Return (x, y) of the center of cell containing provided text 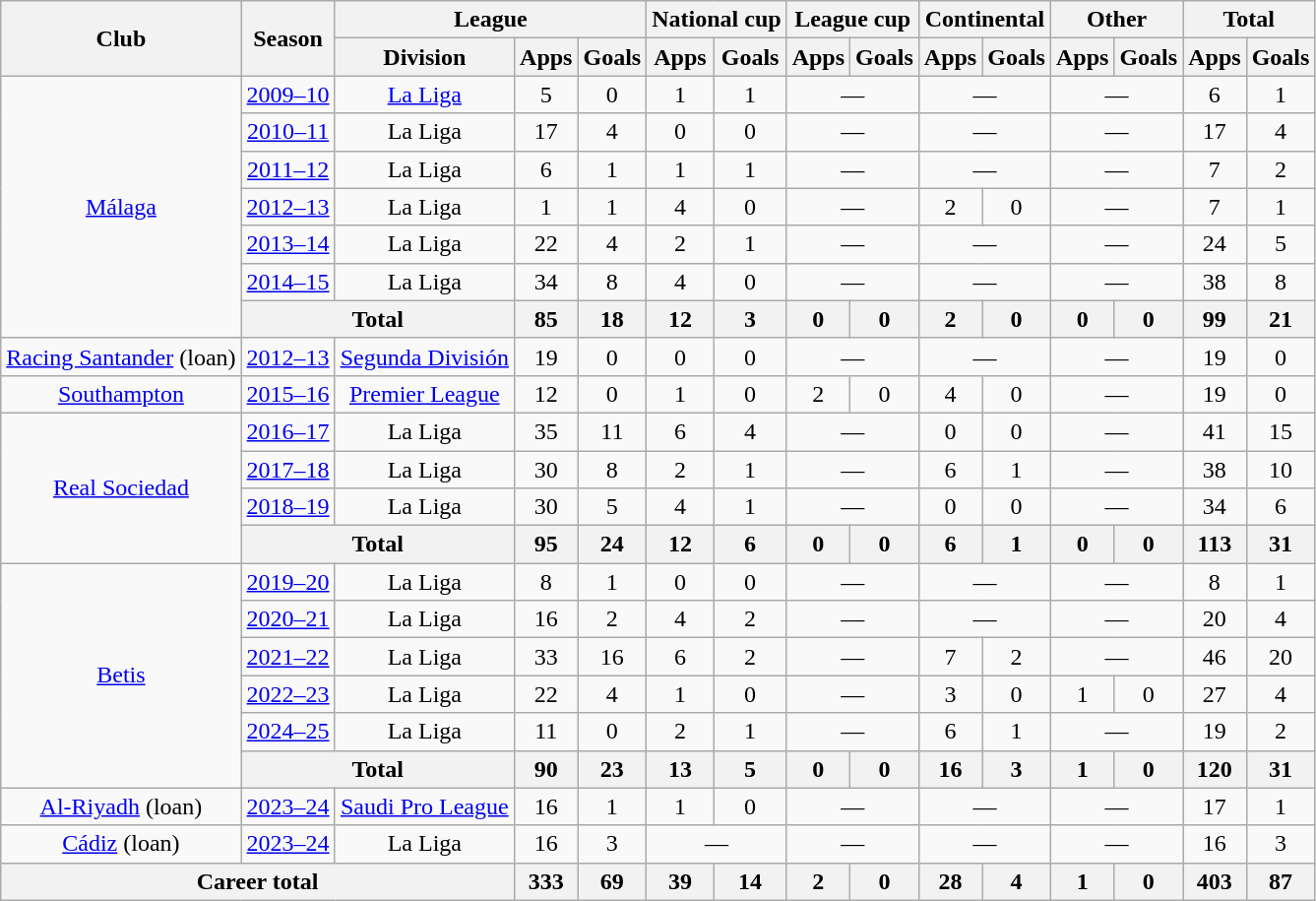
2009–10 (287, 95)
Al-Riyadh (loan) (121, 806)
33 (546, 657)
69 (612, 881)
2016–17 (287, 431)
403 (1215, 881)
Continental (984, 20)
2017–18 (287, 470)
2019–20 (287, 582)
Real Sociedad (121, 487)
Division (424, 57)
Cádiz (loan) (121, 844)
120 (1215, 769)
87 (1281, 881)
Club (121, 38)
Betis (121, 676)
Saudi Pro League (424, 806)
National cup (717, 20)
35 (546, 431)
2010–11 (287, 132)
League (490, 20)
15 (1281, 431)
Southampton (121, 394)
League cup (852, 20)
Racing Santander (loan) (121, 356)
2013–14 (287, 244)
Premier League (424, 394)
99 (1215, 319)
2014–15 (287, 282)
27 (1215, 694)
Segunda División (424, 356)
2021–22 (287, 657)
Career total (258, 881)
113 (1215, 545)
23 (612, 769)
Season (287, 38)
28 (950, 881)
2015–16 (287, 394)
39 (680, 881)
21 (1281, 319)
Málaga (121, 207)
18 (612, 319)
95 (546, 545)
41 (1215, 431)
2024–25 (287, 732)
10 (1281, 470)
2022–23 (287, 694)
85 (546, 319)
2018–19 (287, 507)
13 (680, 769)
333 (546, 881)
46 (1215, 657)
Other (1116, 20)
14 (750, 881)
2020–21 (287, 619)
2011–12 (287, 169)
90 (546, 769)
